Locate the cell with the specified text and output its [x, y] center coordinate. 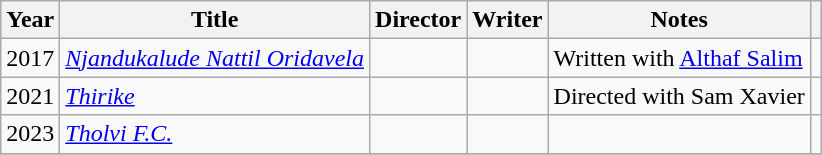
Year [30, 20]
Directed with Sam Xavier [679, 96]
Title [215, 20]
Writer [508, 20]
Notes [679, 20]
Director [418, 20]
2017 [30, 58]
Thirike [215, 96]
Written with Althaf Salim [679, 58]
2023 [30, 134]
Njandukalude Nattil Oridavela [215, 58]
2021 [30, 96]
Tholvi F.C. [215, 134]
